Pinpoint the cell where the given text exists, returning its [X, Y] midpoint coordinate. 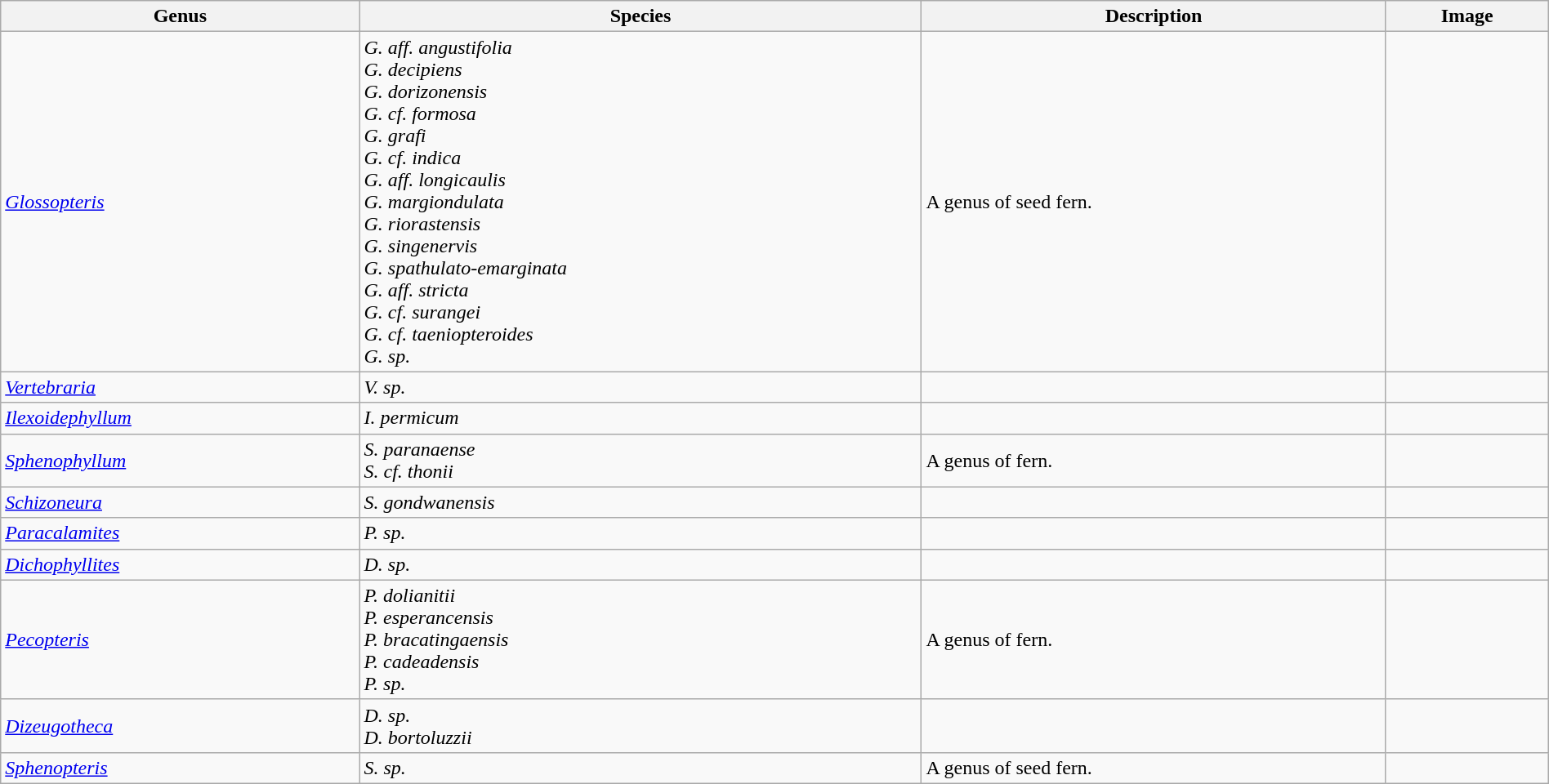
Glossopteris [180, 202]
Schizoneura [180, 502]
S. sp. [641, 768]
Image [1467, 16]
P. sp. [641, 533]
Paracalamites [180, 533]
Dizeugotheca [180, 725]
Ilexoidephyllum [180, 418]
I. permicum [641, 418]
Species [641, 16]
P. dolianitiiP. esperancensisP. bracatingaensisP. cadeadensisP. sp. [641, 639]
V. sp. [641, 387]
Sphenopteris [180, 768]
S. gondwanensis [641, 502]
D. sp.D. bortoluzzii [641, 725]
Vertebraria [180, 387]
S. paranaenseS. cf. thonii [641, 461]
Genus [180, 16]
Dichophyllites [180, 564]
Description [1154, 16]
Sphenophyllum [180, 461]
Pecopteris [180, 639]
D. sp. [641, 564]
